Output the [X, Y] coordinate of the center of the cell containing the given text.  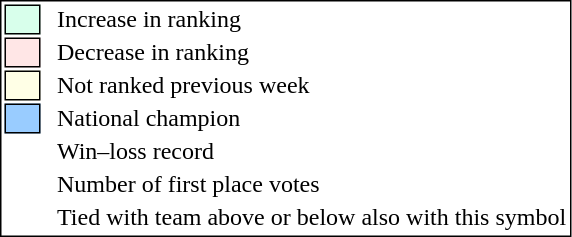
Tied with team above or below also with this symbol [312, 217]
Decrease in ranking [312, 53]
Number of first place votes [312, 185]
Win–loss record [312, 151]
Increase in ranking [312, 19]
National champion [312, 119]
Not ranked previous week [312, 85]
